Locate the cell with the specified text and output its [X, Y] center coordinate. 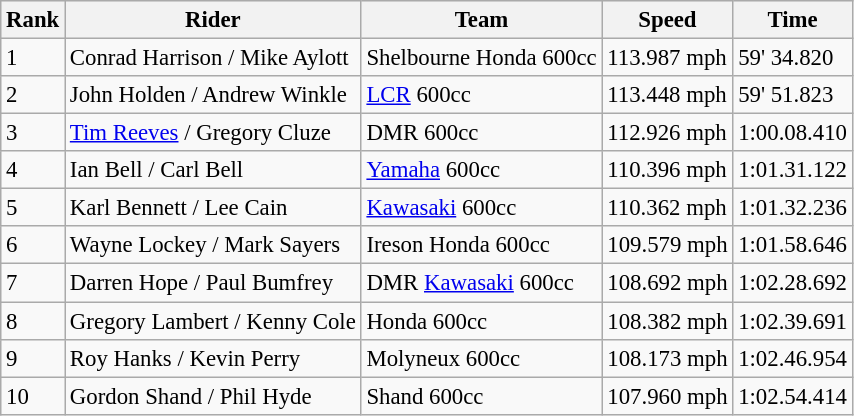
59' 51.823 [792, 95]
1:02.54.414 [792, 396]
1 [33, 58]
LCR 600cc [482, 95]
4 [33, 170]
Shelbourne Honda 600cc [482, 58]
1:00.08.410 [792, 133]
2 [33, 95]
110.362 mph [668, 208]
108.173 mph [668, 358]
Darren Hope / Paul Bumfrey [214, 283]
Karl Bennett / Lee Cain [214, 208]
109.579 mph [668, 245]
Team [482, 20]
Ian Bell / Carl Bell [214, 170]
113.987 mph [668, 58]
1:01.58.646 [792, 245]
Tim Reeves / Gregory Cluze [214, 133]
Kawasaki 600cc [482, 208]
8 [33, 321]
9 [33, 358]
108.692 mph [668, 283]
Rider [214, 20]
1:02.28.692 [792, 283]
Yamaha 600cc [482, 170]
3 [33, 133]
10 [33, 396]
113.448 mph [668, 95]
Honda 600cc [482, 321]
Time [792, 20]
112.926 mph [668, 133]
Shand 600cc [482, 396]
Roy Hanks / Kevin Perry [214, 358]
6 [33, 245]
1:02.39.691 [792, 321]
Rank [33, 20]
5 [33, 208]
1:01.32.236 [792, 208]
1:02.46.954 [792, 358]
John Holden / Andrew Winkle [214, 95]
108.382 mph [668, 321]
Gordon Shand / Phil Hyde [214, 396]
Ireson Honda 600cc [482, 245]
Molyneux 600cc [482, 358]
Speed [668, 20]
Wayne Lockey / Mark Sayers [214, 245]
DMR Kawasaki 600cc [482, 283]
59' 34.820 [792, 58]
1:01.31.122 [792, 170]
7 [33, 283]
110.396 mph [668, 170]
DMR 600cc [482, 133]
107.960 mph [668, 396]
Gregory Lambert / Kenny Cole [214, 321]
Conrad Harrison / Mike Aylott [214, 58]
